Scan for the cell matching the given text and deliver its (x, y) coordinate at center. 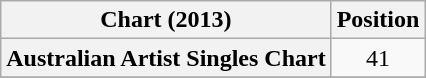
41 (378, 58)
Chart (2013) (166, 20)
Australian Artist Singles Chart (166, 58)
Position (378, 20)
